Detect which cell encompasses the target text, then output its (X, Y) center coordinate. 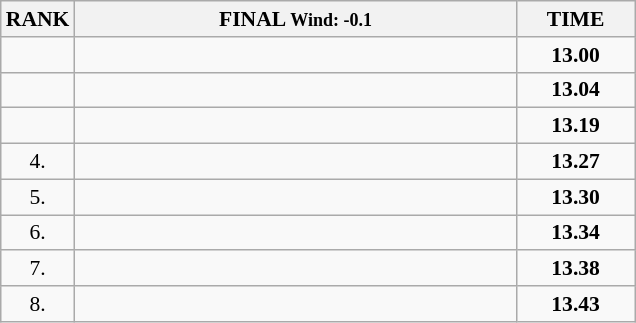
13.38 (576, 269)
4. (38, 162)
13.04 (576, 90)
8. (38, 304)
RANK (38, 19)
13.19 (576, 126)
5. (38, 197)
6. (38, 233)
13.34 (576, 233)
7. (38, 269)
FINAL Wind: -0.1 (295, 19)
TIME (576, 19)
13.27 (576, 162)
13.30 (576, 197)
13.00 (576, 55)
13.43 (576, 304)
